Extract the (X, Y) coordinate from the center of the cell holding the provided text.  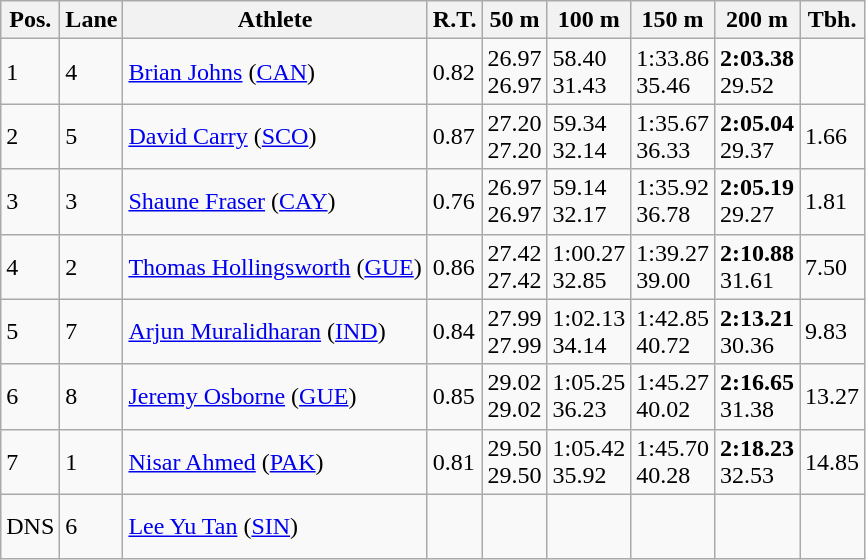
Pos. (30, 20)
DNS (30, 526)
29.0229.02 (514, 396)
50 m (514, 20)
Jeremy Osborne (GUE) (275, 396)
1:45.7040.28 (673, 462)
58.4031.43 (589, 72)
1:33.8635.46 (673, 72)
2:10.8831.61 (756, 266)
R.T. (454, 20)
1.66 (832, 136)
Thomas Hollingsworth (GUE) (275, 266)
0.76 (454, 202)
2:05.0429.37 (756, 136)
13.27 (832, 396)
9.83 (832, 332)
Athlete (275, 20)
1.81 (832, 202)
100 m (589, 20)
1:45.2740.02 (673, 396)
0.82 (454, 72)
Tbh. (832, 20)
Nisar Ahmed (PAK) (275, 462)
Arjun Muralidharan (IND) (275, 332)
1:00.2732.85 (589, 266)
David Carry (SCO) (275, 136)
2:03.3829.52 (756, 72)
150 m (673, 20)
0.87 (454, 136)
0.84 (454, 332)
0.85 (454, 396)
1:39.2739.00 (673, 266)
2:16.6531.38 (756, 396)
2:05.1929.27 (756, 202)
1:05.2536.23 (589, 396)
29.5029.50 (514, 462)
2:13.2130.36 (756, 332)
59.3432.14 (589, 136)
Lee Yu Tan (SIN) (275, 526)
Shaune Fraser (CAY) (275, 202)
59.1432.17 (589, 202)
Brian Johns (CAN) (275, 72)
1:05.4235.92 (589, 462)
1:35.6736.33 (673, 136)
200 m (756, 20)
27.2027.20 (514, 136)
27.4227.42 (514, 266)
27.9927.99 (514, 332)
0.86 (454, 266)
1:35.9236.78 (673, 202)
2:18.2332.53 (756, 462)
1:02.1334.14 (589, 332)
0.81 (454, 462)
Lane (92, 20)
8 (92, 396)
1:42.8540.72 (673, 332)
7.50 (832, 266)
14.85 (832, 462)
